Search for the cell housing the specified text and yield its [x, y] center coordinate. 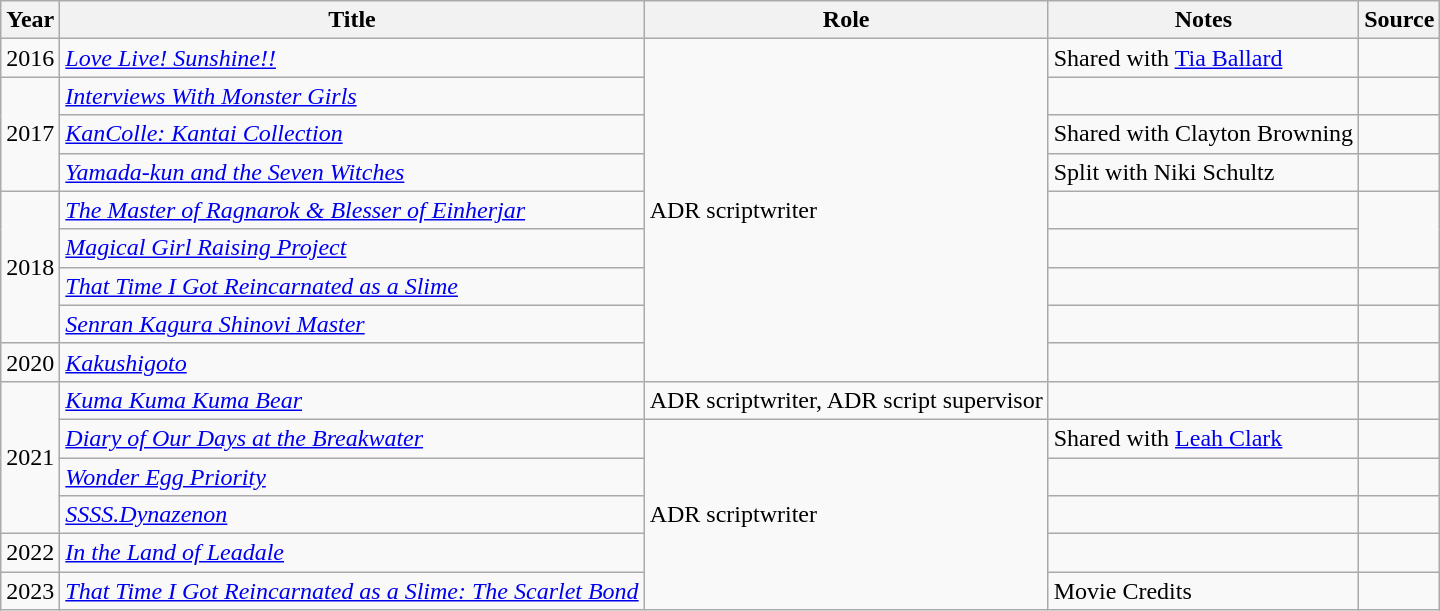
Split with Niki Schultz [1203, 172]
Source [1400, 20]
Diary of Our Days at the Breakwater [352, 438]
Title [352, 20]
ADR scriptwriter, ADR script supervisor [846, 400]
Movie Credits [1203, 591]
That Time I Got Reincarnated as a Slime [352, 286]
The Master of Ragnarok & Blesser of Einherjar [352, 210]
Yamada-kun and the Seven Witches [352, 172]
2016 [30, 58]
2020 [30, 362]
Senran Kagura Shinovi Master [352, 324]
Love Live! Sunshine!! [352, 58]
Shared with Leah Clark [1203, 438]
Wonder Egg Priority [352, 477]
Year [30, 20]
2022 [30, 553]
That Time I Got Reincarnated as a Slime: The Scarlet Bond [352, 591]
Kakushigoto [352, 362]
In the Land of Leadale [352, 553]
2023 [30, 591]
Role [846, 20]
Kuma Kuma Kuma Bear [352, 400]
SSSS.Dynazenon [352, 515]
KanColle: Kantai Collection [352, 134]
Notes [1203, 20]
2021 [30, 457]
Magical Girl Raising Project [352, 248]
Interviews With Monster Girls [352, 96]
2018 [30, 267]
Shared with Clayton Browning [1203, 134]
2017 [30, 134]
Shared with Tia Ballard [1203, 58]
